Provide the [x, y] coordinate of the cell's center where the given text is located.  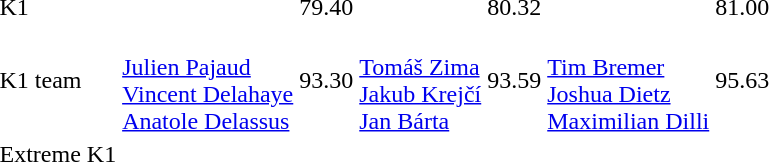
Tomáš ZimaJakub KrejčíJan Bárta [420, 80]
93.59 [514, 80]
Tim BremerJoshua DietzMaximilian Dilli [628, 80]
93.30 [326, 80]
Julien PajaudVincent DelahayeAnatole Delassus [208, 80]
